Scan for the cell matching the given text and deliver its [x, y] coordinate at center. 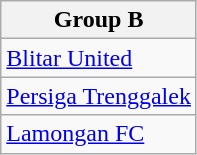
Persiga Trenggalek [99, 96]
Group B [99, 20]
Blitar United [99, 58]
Lamongan FC [99, 134]
